Extract the (x, y) coordinate from the center of the cell holding the provided text.  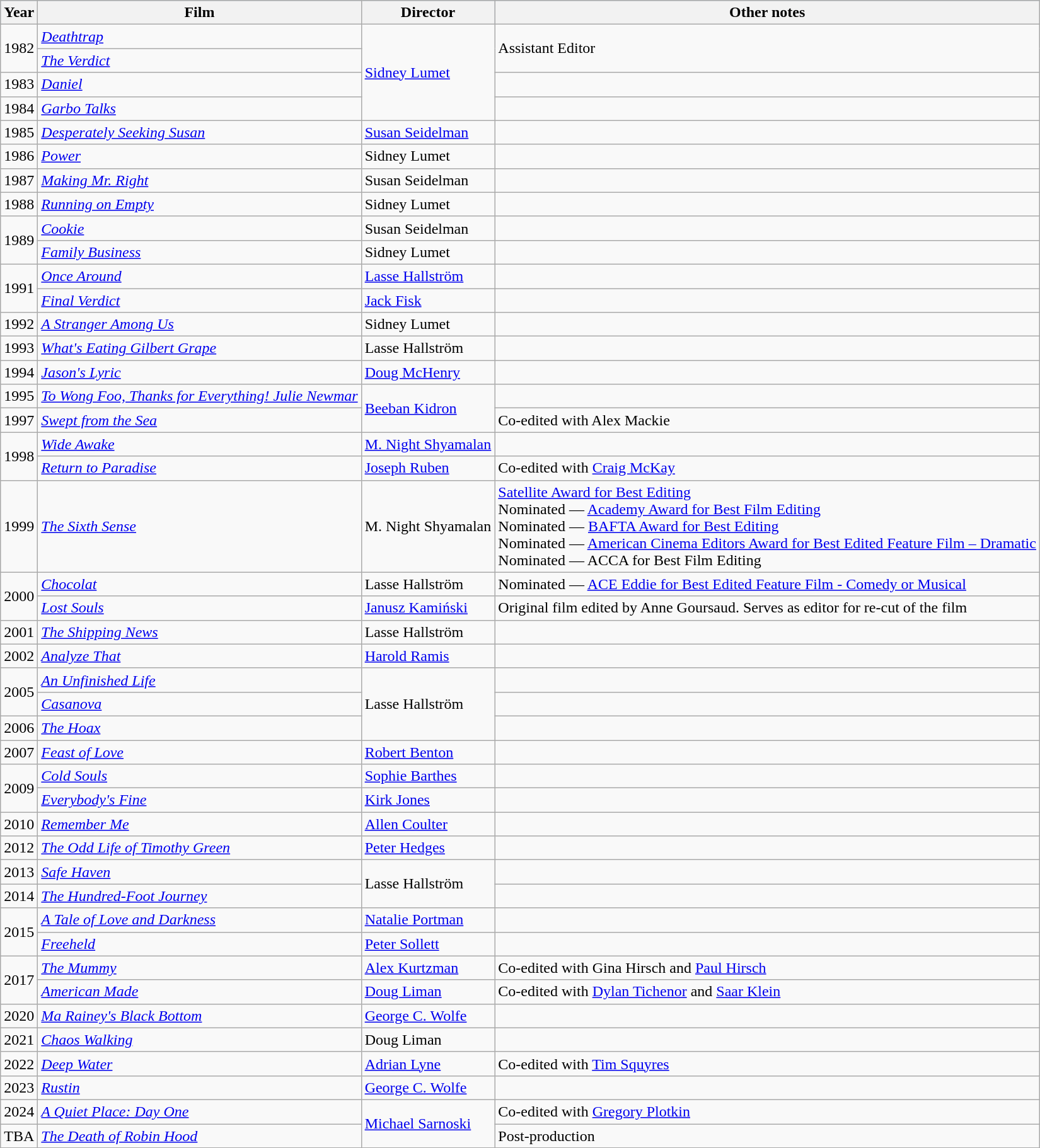
2022 (19, 1064)
Chocolat (199, 584)
2002 (19, 656)
1992 (19, 324)
Cold Souls (199, 776)
Everybody's Fine (199, 800)
Desperately Seeking Susan (199, 132)
Chaos Walking (199, 1040)
Jack Fisk (428, 301)
To Wong Foo, Thanks for Everything! Julie Newmar (199, 396)
1984 (19, 108)
2010 (19, 824)
Deep Water (199, 1064)
Michael Sarnoski (428, 1123)
A Stranger Among Us (199, 324)
2009 (19, 788)
Co-edited with Tim Squyres (768, 1064)
The Death of Robin Hood (199, 1136)
Final Verdict (199, 301)
A Quiet Place: Day One (199, 1111)
American Made (199, 992)
The Shipping News (199, 632)
Beeban Kidron (428, 408)
2012 (19, 848)
2001 (19, 632)
Director (428, 13)
2020 (19, 1016)
1983 (19, 84)
Nominated — ACE Eddie for Best Edited Feature Film - Comedy or Musical (768, 584)
1985 (19, 132)
What's Eating Gilbert Grape (199, 348)
Deathtrap (199, 37)
Co-edited with Craig McKay (768, 468)
2021 (19, 1040)
2014 (19, 896)
Original film edited by Anne Goursaud. Serves as editor for re-cut of the film (768, 608)
Robert Benton (428, 752)
Casanova (199, 704)
Freeheld (199, 944)
1986 (19, 156)
2013 (19, 872)
1997 (19, 420)
Once Around (199, 276)
1988 (19, 204)
2023 (19, 1088)
Cookie (199, 228)
Adrian Lyne (428, 1064)
Family Business (199, 252)
Rustin (199, 1088)
Power (199, 156)
Year (19, 13)
1998 (19, 456)
1999 (19, 526)
1982 (19, 49)
Post-production (768, 1136)
Harold Ramis (428, 656)
Co-edited with Dylan Tichenor and Saar Klein (768, 992)
1994 (19, 372)
1987 (19, 180)
Lost Souls (199, 608)
The Hundred-Foot Journey (199, 896)
2005 (19, 692)
Feast of Love (199, 752)
1993 (19, 348)
2000 (19, 596)
Allen Coulter (428, 824)
Daniel (199, 84)
A Tale of Love and Darkness (199, 920)
Ma Rainey's Black Bottom (199, 1016)
Doug McHenry (428, 372)
Natalie Portman (428, 920)
Peter Hedges (428, 848)
The Sixth Sense (199, 526)
2015 (19, 932)
The Hoax (199, 728)
Return to Paradise (199, 468)
Swept from the Sea (199, 420)
Co-edited with Gregory Plotkin (768, 1111)
Wide Awake (199, 444)
Sophie Barthes (428, 776)
Garbo Talks (199, 108)
1995 (19, 396)
Co-edited with Gina Hirsch and Paul Hirsch (768, 968)
Joseph Ruben (428, 468)
Remember Me (199, 824)
Alex Kurtzman (428, 968)
2017 (19, 980)
2006 (19, 728)
The Verdict (199, 60)
Running on Empty (199, 204)
Other notes (768, 13)
Film (199, 13)
Analyze That (199, 656)
Jason's Lyric (199, 372)
Making Mr. Right (199, 180)
Co-edited with Alex Mackie (768, 420)
1989 (19, 240)
2024 (19, 1111)
2007 (19, 752)
Assistant Editor (768, 49)
TBA (19, 1136)
Janusz Kamiński (428, 608)
The Odd Life of Timothy Green (199, 848)
Safe Haven (199, 872)
An Unfinished Life (199, 680)
The Mummy (199, 968)
1991 (19, 288)
Peter Sollett (428, 944)
Kirk Jones (428, 800)
